Detect which cell encompasses the target text, then output its [X, Y] center coordinate. 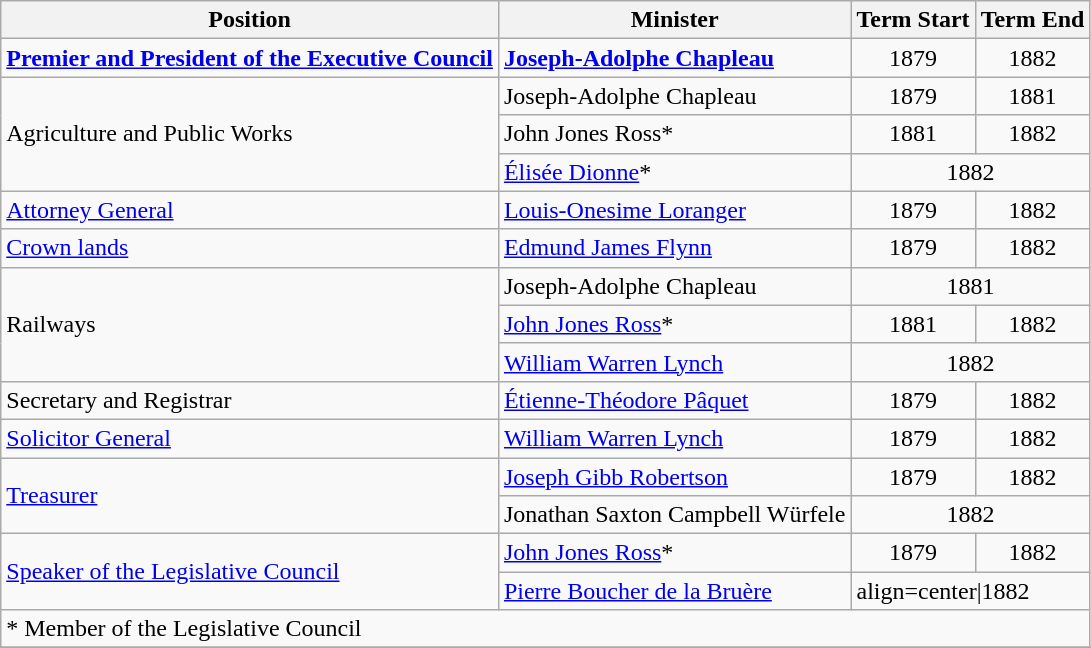
Term Start [913, 20]
Joseph Gibb Robertson [674, 477]
* Member of the Legislative Council [546, 629]
Solicitor General [250, 438]
Jonathan Saxton Campbell Würfele [674, 515]
Élisée Dionne* [674, 172]
Position [250, 20]
Secretary and Registrar [250, 400]
Agriculture and Public Works [250, 134]
Pierre Boucher de la Bruère [674, 591]
Étienne-Théodore Pâquet [674, 400]
Attorney General [250, 210]
Speaker of the Legislative Council [250, 572]
Crown lands [250, 248]
Louis-Onesime Loranger [674, 210]
Edmund James Flynn [674, 248]
Treasurer [250, 496]
Term End [1032, 20]
Railways [250, 324]
align=center|1882 [970, 591]
Minister [674, 20]
Premier and President of the Executive Council [250, 58]
